Identify which cell holds the provided text, then report its (X, Y) central coordinate. 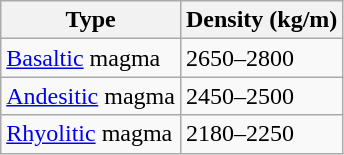
Basaltic magma (91, 58)
Density (kg/m) (261, 20)
2180–2250 (261, 134)
Andesitic magma (91, 96)
Type (91, 20)
Rhyolitic magma (91, 134)
2450–2500 (261, 96)
2650–2800 (261, 58)
